For the text-containing cell, return its midpoint in (X, Y) coordinate format. 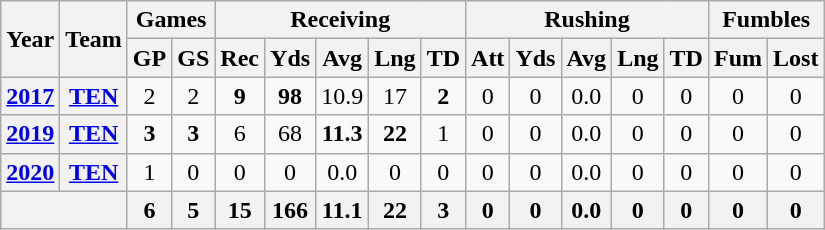
Lost (796, 58)
11.3 (342, 134)
Year (30, 39)
166 (290, 210)
GP (149, 58)
2019 (30, 134)
Fum (738, 58)
10.9 (342, 96)
Games (170, 20)
Rushing (588, 20)
2017 (30, 96)
15 (240, 210)
2020 (30, 172)
GS (194, 58)
Receiving (340, 20)
11.1 (342, 210)
Team (94, 39)
Fumbles (766, 20)
Att (488, 58)
68 (290, 134)
17 (395, 96)
5 (194, 210)
Rec (240, 58)
98 (290, 96)
9 (240, 96)
